Identify which cell holds the provided text, then report its (x, y) central coordinate. 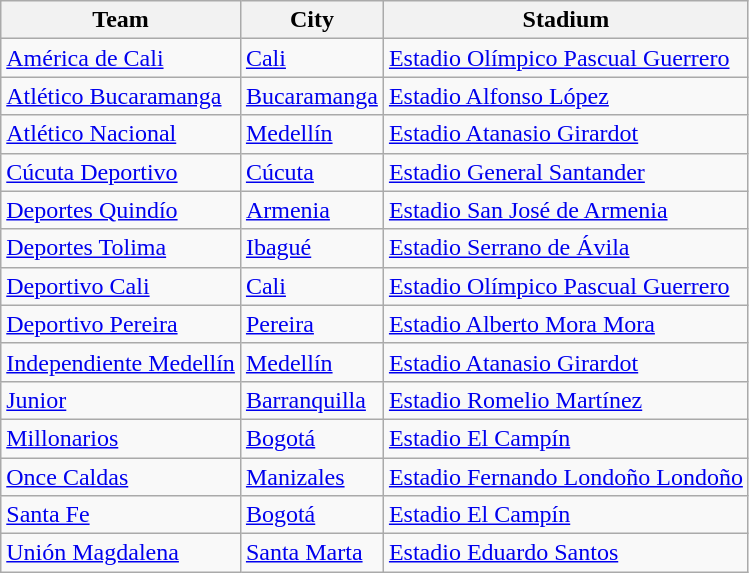
Cúcuta (312, 172)
Junior (121, 400)
Barranquilla (312, 400)
Once Caldas (121, 477)
Unión Magdalena (121, 553)
Estadio Serrano de Ávila (566, 248)
Deportes Quindío (121, 210)
Estadio Alfonso López (566, 96)
Armenia (312, 210)
Deportivo Cali (121, 286)
Stadium (566, 20)
Bucaramanga (312, 96)
Santa Fe (121, 515)
Santa Marta (312, 553)
Estadio Alberto Mora Mora (566, 324)
Team (121, 20)
Deportivo Pereira (121, 324)
Estadio General Santander (566, 172)
América de Cali (121, 58)
Manizales (312, 477)
Estadio Romelio Martínez (566, 400)
Cúcuta Deportivo (121, 172)
Estadio Fernando Londoño Londoño (566, 477)
Ibagué (312, 248)
Estadio Eduardo Santos (566, 553)
Deportes Tolima (121, 248)
Millonarios (121, 438)
Atlético Bucaramanga (121, 96)
Atlético Nacional (121, 134)
Pereira (312, 324)
City (312, 20)
Independiente Medellín (121, 362)
Estadio San José de Armenia (566, 210)
